Capture the cell that displays the provided text and extract its (X, Y) central coordinate. 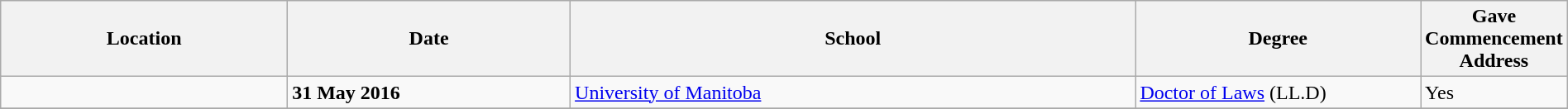
Degree (1279, 39)
Yes (1494, 92)
School (853, 39)
31 May 2016 (429, 92)
Doctor of Laws (LL.D) (1279, 92)
Date (429, 39)
University of Manitoba (853, 92)
Location (144, 39)
Gave Commencement Address (1494, 39)
